Provide the (x, y) coordinate of the cell's center where the given text is located.  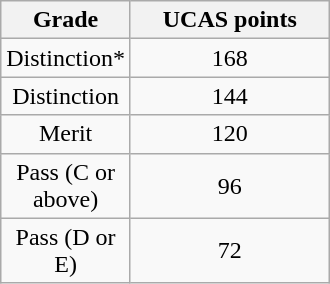
Pass (D or E) (66, 250)
96 (230, 186)
72 (230, 250)
120 (230, 134)
Distinction* (66, 58)
168 (230, 58)
Pass (C or above) (66, 186)
Grade (66, 20)
UCAS points (230, 20)
144 (230, 96)
Merit (66, 134)
Distinction (66, 96)
